Return the (x, y) coordinate for the center point of the cell that contains the specified text.  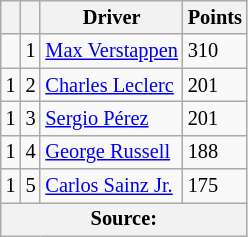
2 (31, 85)
Points (215, 17)
310 (215, 51)
175 (215, 186)
Driver (111, 17)
4 (31, 152)
Charles Leclerc (111, 85)
Source: (124, 219)
Carlos Sainz Jr. (111, 186)
George Russell (111, 152)
5 (31, 186)
Sergio Pérez (111, 118)
Max Verstappen (111, 51)
188 (215, 152)
3 (31, 118)
